For the text-containing cell, return its midpoint in (X, Y) coordinate format. 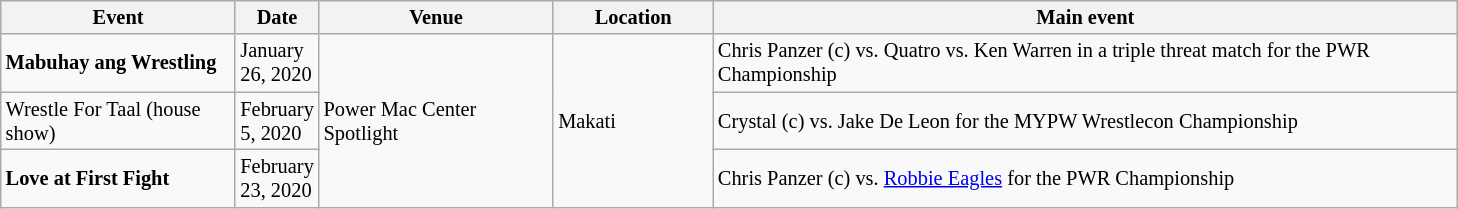
Mabuhay ang Wrestling (118, 63)
Event (118, 17)
Date (276, 17)
Makati (633, 120)
Venue (436, 17)
February 23, 2020 (276, 178)
Wrestle For Taal (house show) (118, 121)
Chris Panzer (c) vs. Robbie Eagles for the PWR Championship (1086, 178)
Main event (1086, 17)
Location (633, 17)
Power Mac Center Spotlight (436, 120)
Chris Panzer (c) vs. Quatro vs. Ken Warren in a triple threat match for the PWR Championship (1086, 63)
Crystal (c) vs. Jake De Leon for the MYPW Wrestlecon Championship (1086, 121)
Love at First Fight (118, 178)
January 26, 2020 (276, 63)
February 5, 2020 (276, 121)
